For the text-containing cell, return its midpoint in (X, Y) coordinate format. 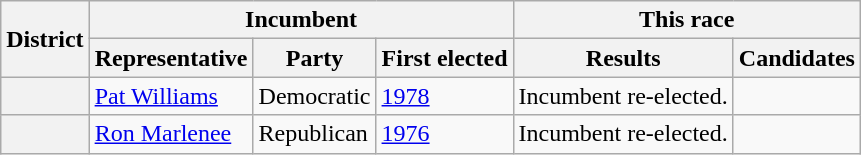
District (45, 39)
Incumbent (301, 20)
1976 (444, 134)
First elected (444, 58)
Democratic (314, 96)
1978 (444, 96)
Ron Marlenee (171, 134)
Candidates (796, 58)
Party (314, 58)
This race (686, 20)
Representative (171, 58)
Pat Williams (171, 96)
Republican (314, 134)
Results (623, 58)
